Return the (x, y) coordinate for the center point of the cell that contains the specified text.  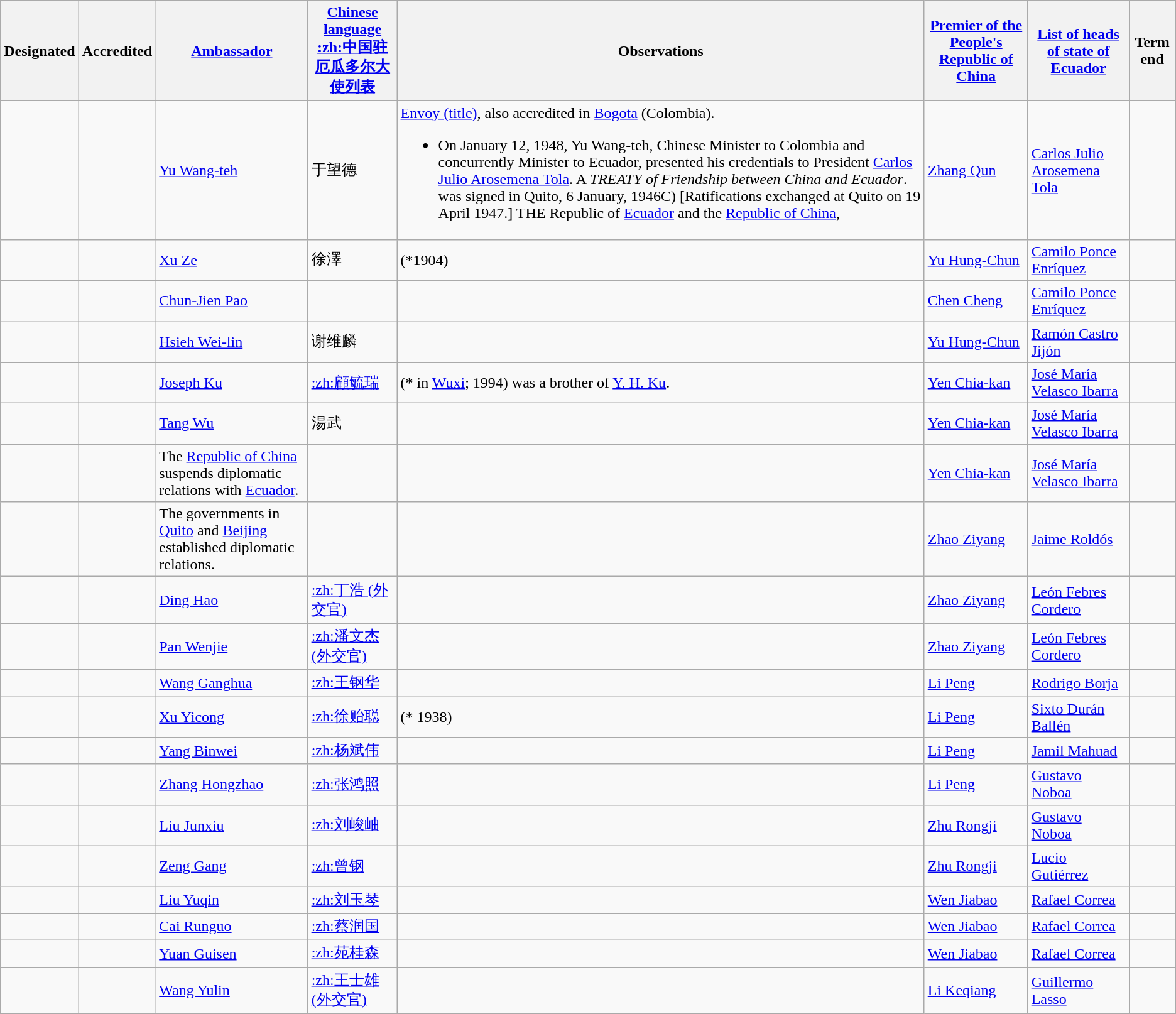
:zh:苑桂森 (352, 954)
The governments in Quito and Beijing established diplomatic relations. (232, 539)
Yu Wang-teh (232, 170)
Tang Wu (232, 423)
Chinese language:zh:中国驻厄瓜多尔大使列表 (352, 51)
:zh:王士雄 (外交官) (352, 990)
:zh:杨斌伟 (352, 751)
湯武 (352, 423)
谢维麟 (352, 342)
Term end (1152, 51)
Guillermo Lasso (1078, 990)
Xu Ze (232, 260)
Ambassador (232, 51)
Xu Yicong (232, 716)
:zh:王钢华 (352, 684)
Lucio Gutiérrez (1078, 866)
于望德 (352, 170)
Jamil Mahuad (1078, 751)
:zh:徐贻聪 (352, 716)
Cai Runguo (232, 927)
:zh:刘玉琴 (352, 900)
The Republic of China suspends diplomatic relations with Ecuador. (232, 473)
:zh:张鸿照 (352, 784)
Hsieh Wei-lin (232, 342)
:zh:丁浩 (外交官) (352, 600)
Yuan Guisen (232, 954)
List of heads of state of Ecuador (1078, 51)
Yang Binwei (232, 751)
Chen Cheng (976, 300)
Wang Ganghua (232, 684)
Carlos Julio Arosemena Tola (1078, 170)
Zhang Hongzhao (232, 784)
Zhang Qun (976, 170)
Joseph Ku (232, 383)
(* in Wuxi; 1994) was a brother of Y. H. Ku. (661, 383)
Liu Yuqin (232, 900)
Accredited (117, 51)
:zh:顧毓瑞 (352, 383)
Jaime Roldós (1078, 539)
Pan Wenjie (232, 646)
Chun-Jien Pao (232, 300)
:zh:蔡润国 (352, 927)
:zh:刘峻岫 (352, 826)
:zh:曾钢 (352, 866)
Zeng Gang (232, 866)
Premier of the People's Republic of China (976, 51)
Ramón Castro Jijón (1078, 342)
(* 1938) (661, 716)
Ding Hao (232, 600)
Li Keqiang (976, 990)
Sixto Durán Ballén (1078, 716)
(*1904) (661, 260)
徐澤 (352, 260)
:zh:潘文杰 (外交官) (352, 646)
Rodrigo Borja (1078, 684)
Wang Yulin (232, 990)
Observations (661, 51)
Liu Junxiu (232, 826)
Designated (40, 51)
